Output the (x, y) coordinate of the center of the cell containing the given text.  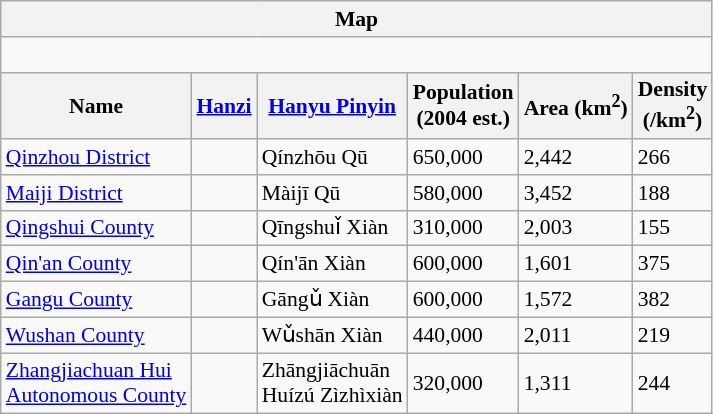
2,442 (576, 157)
Name (96, 106)
Maiji District (96, 193)
Population(2004 est.) (464, 106)
2,011 (576, 335)
Hanzi (224, 106)
Zhangjiachuan HuiAutonomous County (96, 384)
382 (673, 300)
Qín'ān Xiàn (332, 264)
Qinzhou District (96, 157)
Area (km2) (576, 106)
650,000 (464, 157)
310,000 (464, 228)
Gangu County (96, 300)
Qingshui County (96, 228)
Wushan County (96, 335)
155 (673, 228)
Màijī Qū (332, 193)
Qin'an County (96, 264)
1,572 (576, 300)
Density(/km2) (673, 106)
Qínzhōu Qū (332, 157)
1,601 (576, 264)
Hanyu Pinyin (332, 106)
219 (673, 335)
266 (673, 157)
Map (357, 19)
ZhāngjiāchuānHuízú Zìzhìxiàn (332, 384)
3,452 (576, 193)
2,003 (576, 228)
Gāngǔ Xiàn (332, 300)
188 (673, 193)
375 (673, 264)
1,311 (576, 384)
440,000 (464, 335)
580,000 (464, 193)
Qīngshuǐ Xiàn (332, 228)
Wǔshān Xiàn (332, 335)
244 (673, 384)
320,000 (464, 384)
